Find where the given text appears and provide that cell's center as [X, Y] coordinate. 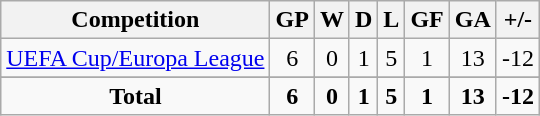
W [332, 20]
GF [427, 20]
UEFA Cup/Europa League [136, 58]
+/- [518, 20]
Total [136, 96]
D [363, 20]
GP [292, 20]
Competition [136, 20]
GA [472, 20]
L [392, 20]
